Scan for the cell matching the given text and deliver its [X, Y] coordinate at center. 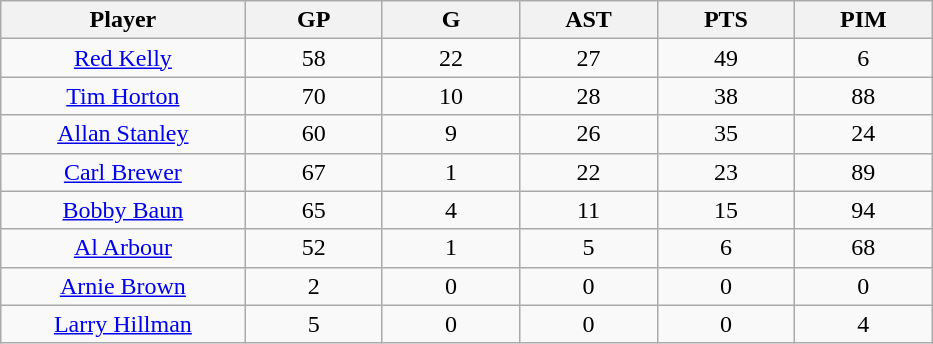
65 [314, 210]
11 [588, 210]
2 [314, 286]
24 [864, 134]
PIM [864, 20]
28 [588, 96]
Carl Brewer [123, 172]
89 [864, 172]
58 [314, 58]
9 [450, 134]
52 [314, 248]
AST [588, 20]
Player [123, 20]
Tim Horton [123, 96]
Arnie Brown [123, 286]
60 [314, 134]
G [450, 20]
23 [726, 172]
88 [864, 96]
68 [864, 248]
38 [726, 96]
15 [726, 210]
Red Kelly [123, 58]
Allan Stanley [123, 134]
94 [864, 210]
27 [588, 58]
10 [450, 96]
70 [314, 96]
PTS [726, 20]
Larry Hillman [123, 324]
49 [726, 58]
67 [314, 172]
26 [588, 134]
GP [314, 20]
Al Arbour [123, 248]
35 [726, 134]
Bobby Baun [123, 210]
